Output the (x, y) coordinate of the center of the cell containing the given text.  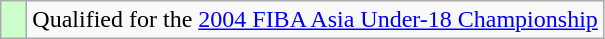
Qualified for the 2004 FIBA Asia Under-18 Championship (316, 20)
